Output the [x, y] coordinate of the center of the cell containing the given text.  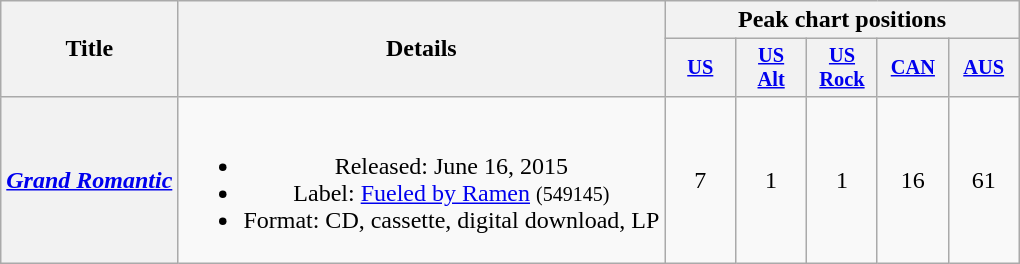
61 [984, 180]
AUS [984, 68]
USRock [842, 68]
Grand Romantic [90, 180]
Released: June 16, 2015Label: Fueled by Ramen (549145)Format: CD, cassette, digital download, LP [422, 180]
US [700, 68]
Title [90, 49]
CAN [912, 68]
7 [700, 180]
USAlt [772, 68]
16 [912, 180]
Peak chart positions [842, 20]
Details [422, 49]
